From the cell containing the given text, extract its center point as (x, y) coordinate. 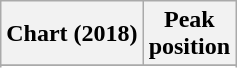
Peakposition (189, 34)
Chart (2018) (72, 34)
